Pinpoint the cell where the given text exists, returning its (X, Y) midpoint coordinate. 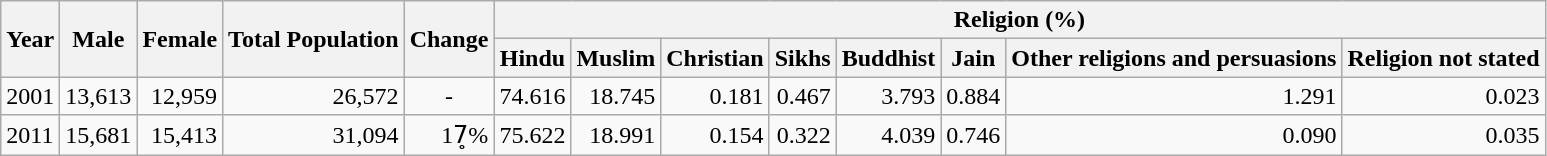
0.884 (974, 96)
Religion not stated (1444, 58)
Total Population (314, 39)
0.090 (1174, 135)
Muslim (616, 58)
0.035 (1444, 135)
Year (30, 39)
0.467 (802, 96)
Jain (974, 58)
74.616 (532, 96)
Religion (%) (1020, 20)
0.181 (715, 96)
18.991 (616, 135)
Hindu (532, 58)
75.622 (532, 135)
- (449, 96)
12,959 (180, 96)
15,681 (98, 135)
17̥% (449, 135)
0.322 (802, 135)
4.039 (888, 135)
Other religions and persuasions (1174, 58)
Christian (715, 58)
15,413 (180, 135)
2001 (30, 96)
3.793 (888, 96)
0.746 (974, 135)
Change (449, 39)
31,094 (314, 135)
Buddhist (888, 58)
26,572 (314, 96)
Male (98, 39)
1.291 (1174, 96)
13,613 (98, 96)
18.745 (616, 96)
Sikhs (802, 58)
2011 (30, 135)
0.154 (715, 135)
Female (180, 39)
0.023 (1444, 96)
